Scan for the cell matching the given text and deliver its (x, y) coordinate at center. 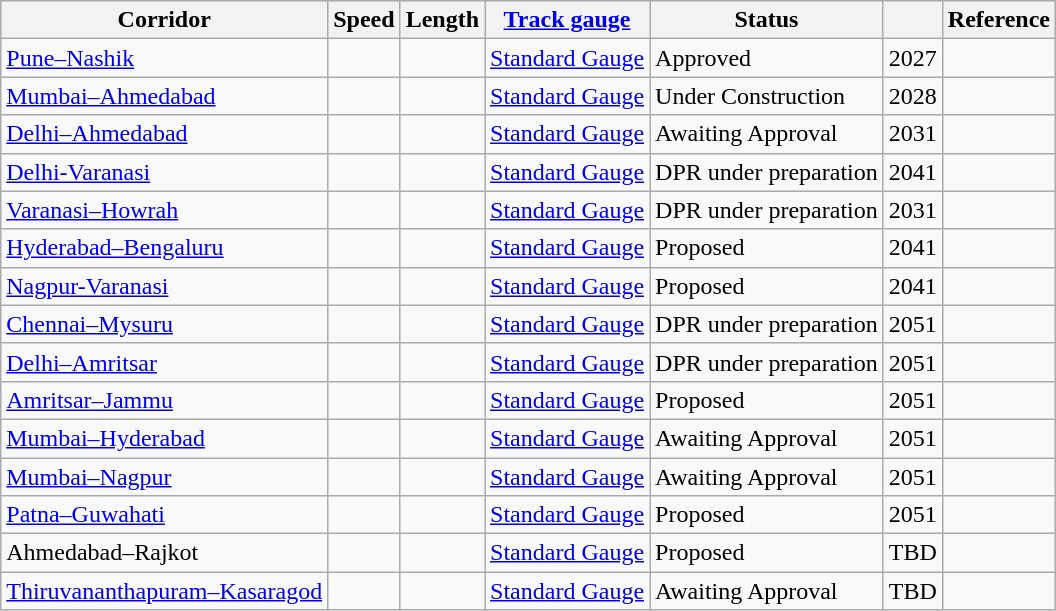
Mumbai–Ahmedabad (164, 96)
Approved (767, 58)
Hyderabad–Bengaluru (164, 248)
Varanasi–Howrah (164, 210)
Delhi-Varanasi (164, 172)
Patna–Guwahati (164, 515)
Mumbai–Nagpur (164, 477)
Length (442, 20)
2027 (912, 58)
Thiruvananthapuram–Kasaragod (164, 591)
Nagpur-Varanasi (164, 286)
2028 (912, 96)
Amritsar–Jammu (164, 400)
Track gauge (568, 20)
Delhi–Amritsar (164, 362)
Reference (998, 20)
Under Construction (767, 96)
Pune–Nashik (164, 58)
Chennai–Mysuru (164, 324)
Corridor (164, 20)
Status (767, 20)
Mumbai–Hyderabad (164, 438)
Speed (364, 20)
Ahmedabad–Rajkot (164, 553)
Delhi–Ahmedabad (164, 134)
